Detect which cell encompasses the target text, then output its [x, y] center coordinate. 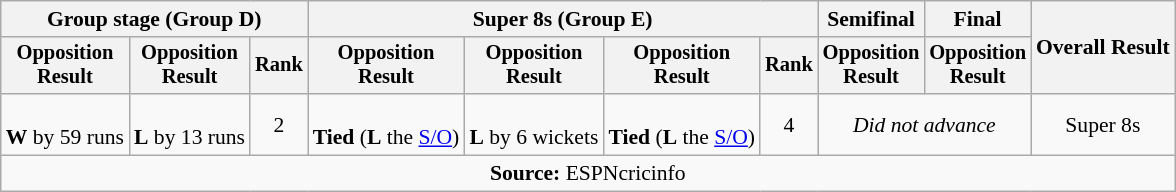
L by 6 wickets [534, 124]
Super 8s [1103, 124]
W by 59 runs [65, 124]
Final [978, 19]
Group stage (Group D) [154, 19]
Super 8s (Group E) [563, 19]
L by 13 runs [190, 124]
4 [789, 124]
Did not advance [924, 124]
Source: ESPNcricinfo [588, 174]
Overall Result [1103, 48]
Semifinal [872, 19]
2 [279, 124]
